Extract the (X, Y) coordinate from the center of the cell holding the provided text.  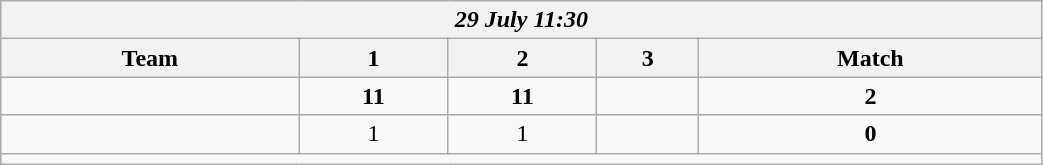
Team (150, 58)
Match (870, 58)
0 (870, 134)
29 July 11:30 (522, 20)
3 (648, 58)
